Locate the cell with the specified text and output its (X, Y) center coordinate. 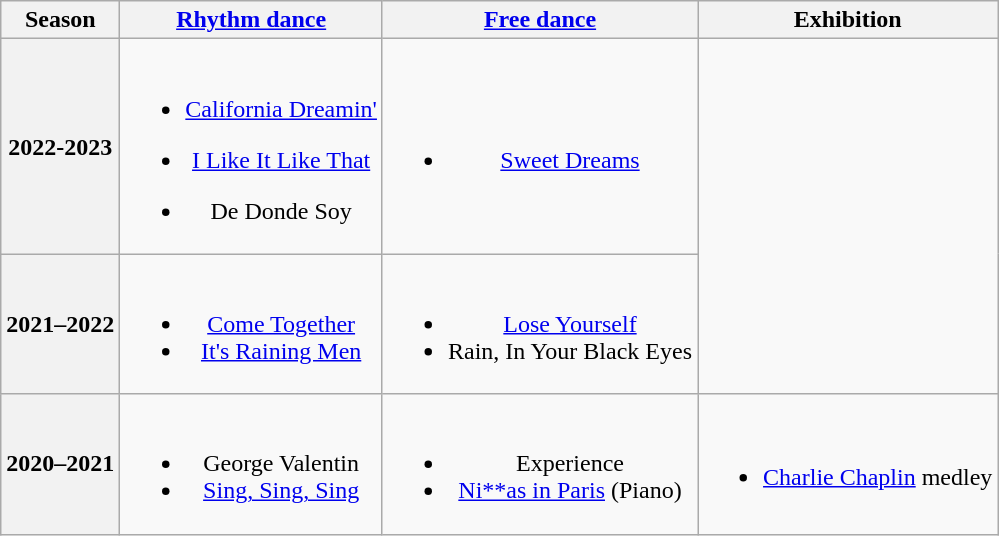
Lose Yourself Rain, In Your Black Eyes (540, 324)
2022-2023 (60, 146)
2020–2021 (60, 464)
George Valentin Sing, Sing, Sing (252, 464)
Sweet Dreams (540, 146)
2021–2022 (60, 324)
Rhythm dance (252, 20)
Free dance (540, 20)
Experience Ni**as in Paris (Piano) (540, 464)
Charlie Chaplin medley (848, 464)
Come Together It's Raining Men (252, 324)
Exhibition (848, 20)
California Dreamin'I Like It Like ThatDe Donde Soy (252, 146)
Season (60, 20)
